Determine the [x, y] coordinate at the center of the cell enclosing the given text.  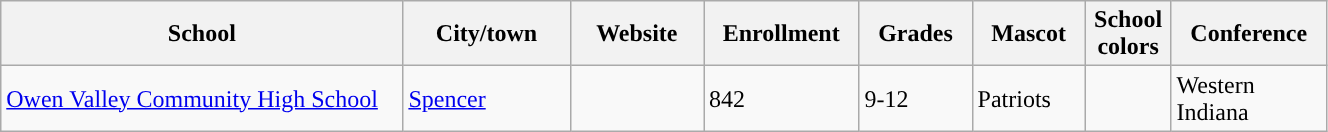
9-12 [916, 98]
City/town [486, 34]
Enrollment [782, 34]
Spencer [486, 98]
Conference [1248, 34]
Owen Valley Community High School [202, 98]
School [202, 34]
School colors [1128, 34]
Grades [916, 34]
Website [636, 34]
Western Indiana [1248, 98]
Patriots [1028, 98]
Mascot [1028, 34]
842 [782, 98]
